Detect which cell encompasses the target text, then output its [X, Y] center coordinate. 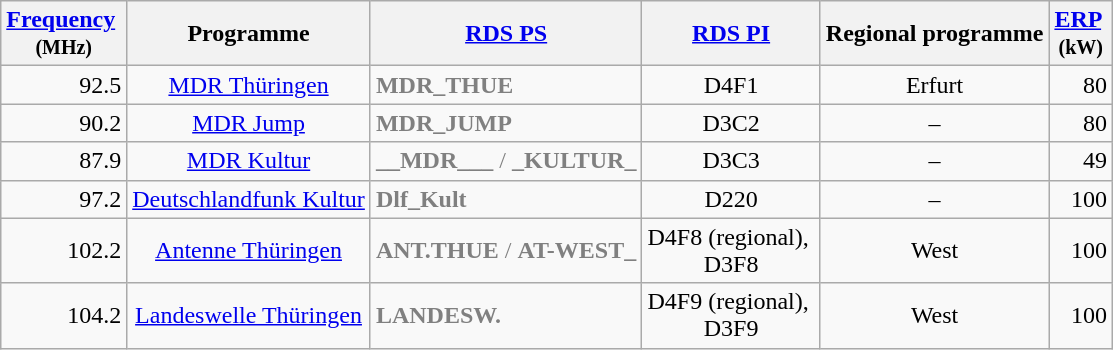
87.9 [64, 161]
D4F8 (regional), D3F8 [731, 250]
Landeswelle Thüringen [249, 316]
Erfurt [934, 85]
D3C2 [731, 123]
MDR Jump [249, 123]
92.5 [64, 85]
RDS PS [506, 34]
LANDESW. [506, 316]
Frequency (MHz) [64, 34]
97.2 [64, 199]
Antenne Thüringen [249, 250]
90.2 [64, 123]
ERP (kW) [1081, 34]
Dlf_Kult [506, 199]
102.2 [64, 250]
Regional programme [934, 34]
Programme [249, 34]
49 [1081, 161]
MDR Thüringen [249, 85]
D4F9 (regional), D3F9 [731, 316]
RDS PI [731, 34]
D4F1 [731, 85]
__MDR___ / _KULTUR_ [506, 161]
104.2 [64, 316]
MDR_JUMP [506, 123]
Deutschlandfunk Kultur [249, 199]
D220 [731, 199]
MDR_THUE [506, 85]
ANT.THUE / AT-WEST_ [506, 250]
D3C3 [731, 161]
MDR Kultur [249, 161]
